Pinpoint the cell where the given text exists, returning its (x, y) midpoint coordinate. 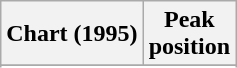
Peakposition (189, 34)
Chart (1995) (72, 34)
